For the text-containing cell, return its midpoint in (X, Y) coordinate format. 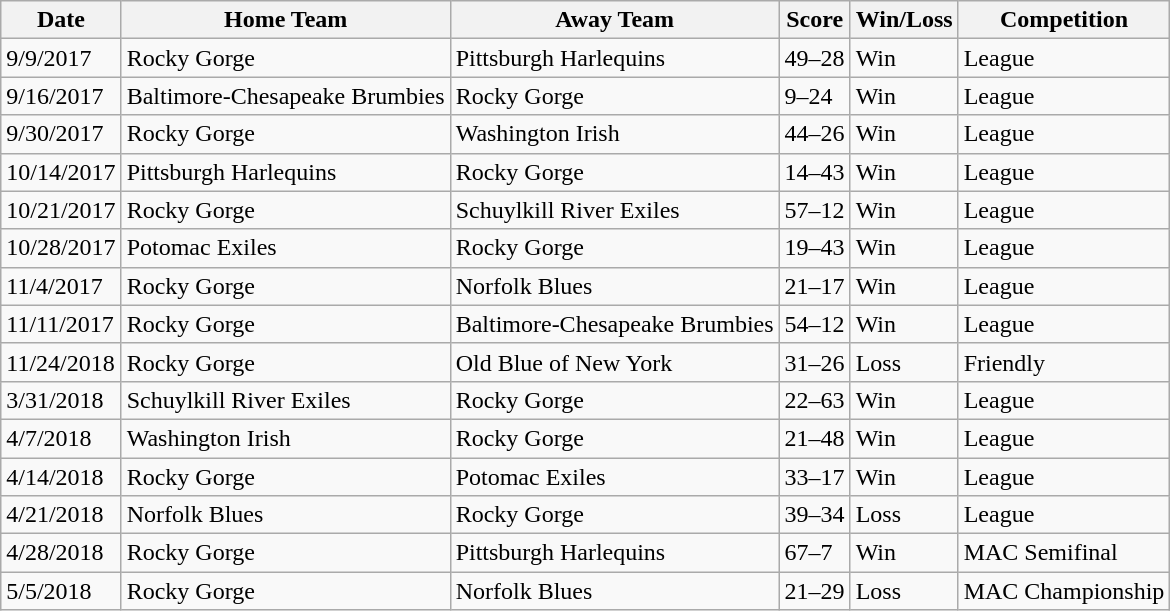
21–48 (814, 438)
Competition (1064, 20)
Friendly (1064, 362)
Win/Loss (904, 20)
57–12 (814, 210)
Score (814, 20)
33–17 (814, 477)
10/14/2017 (61, 172)
10/21/2017 (61, 210)
9/9/2017 (61, 58)
Away Team (614, 20)
39–34 (814, 515)
21–29 (814, 591)
31–26 (814, 362)
4/14/2018 (61, 477)
44–26 (814, 134)
11/24/2018 (61, 362)
9/30/2017 (61, 134)
21–17 (814, 286)
54–12 (814, 324)
Old Blue of New York (614, 362)
4/7/2018 (61, 438)
Home Team (286, 20)
11/4/2017 (61, 286)
14–43 (814, 172)
4/28/2018 (61, 553)
MAC Semifinal (1064, 553)
4/21/2018 (61, 515)
67–7 (814, 553)
9/16/2017 (61, 96)
MAC Championship (1064, 591)
19–43 (814, 248)
22–63 (814, 400)
5/5/2018 (61, 591)
9–24 (814, 96)
3/31/2018 (61, 400)
Date (61, 20)
49–28 (814, 58)
11/11/2017 (61, 324)
10/28/2017 (61, 248)
